Capture the cell that displays the provided text and extract its [x, y] central coordinate. 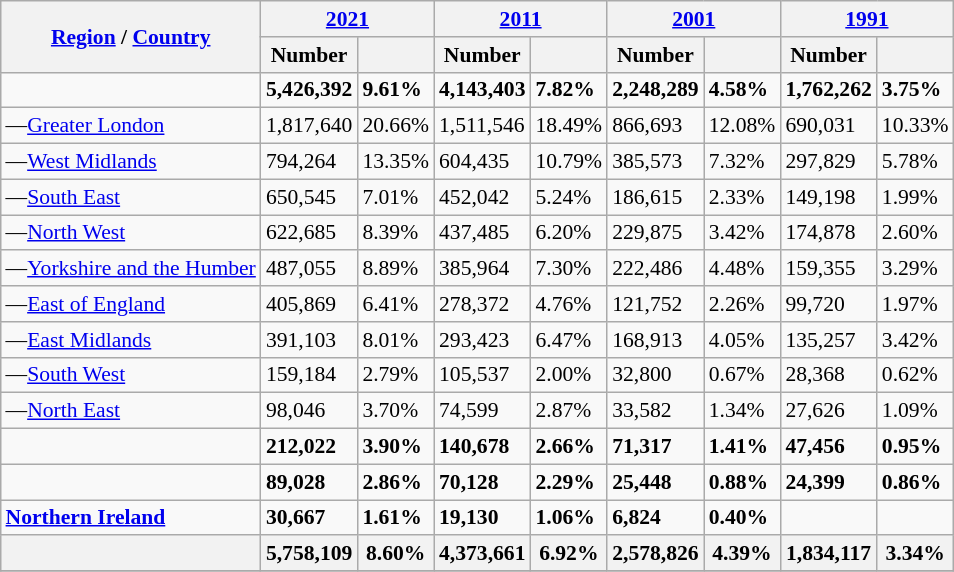
2011 [520, 19]
135,257 [828, 339]
174,878 [828, 232]
71,317 [655, 446]
140,678 [482, 446]
1,834,117 [828, 553]
30,667 [309, 518]
121,752 [655, 304]
—Greater London [131, 126]
9.61% [396, 90]
0.86% [916, 482]
293,423 [482, 339]
1.97% [916, 304]
0.67% [742, 375]
28,368 [828, 375]
—North East [131, 411]
99,720 [828, 304]
2.33% [742, 197]
33,582 [655, 411]
3.29% [916, 268]
2.66% [568, 446]
13.35% [396, 161]
24,399 [828, 482]
452,042 [482, 197]
6.92% [568, 553]
2.26% [742, 304]
89,028 [309, 482]
Northern Ireland [131, 518]
0.95% [916, 446]
1,817,640 [309, 126]
1991 [866, 19]
278,372 [482, 304]
385,573 [655, 161]
186,615 [655, 197]
4,143,403 [482, 90]
650,545 [309, 197]
1.99% [916, 197]
0.62% [916, 375]
0.40% [742, 518]
3.34% [916, 553]
6.47% [568, 339]
222,486 [655, 268]
47,456 [828, 446]
4,373,661 [482, 553]
5,758,109 [309, 553]
794,264 [309, 161]
19,130 [482, 518]
—North West [131, 232]
2021 [348, 19]
168,913 [655, 339]
8.60% [396, 553]
4.39% [742, 553]
604,435 [482, 161]
1.06% [568, 518]
405,869 [309, 304]
385,964 [482, 268]
0.88% [742, 482]
229,875 [655, 232]
105,537 [482, 375]
2,578,826 [655, 553]
1.34% [742, 411]
391,103 [309, 339]
4.58% [742, 90]
7.30% [568, 268]
—West Midlands [131, 161]
4.05% [742, 339]
—South East [131, 197]
2.00% [568, 375]
—East of England [131, 304]
3.70% [396, 411]
8.39% [396, 232]
2,248,289 [655, 90]
487,055 [309, 268]
149,198 [828, 197]
4.48% [742, 268]
4.76% [568, 304]
70,128 [482, 482]
6,824 [655, 518]
690,031 [828, 126]
297,829 [828, 161]
98,046 [309, 411]
7.32% [742, 161]
5.24% [568, 197]
5,426,392 [309, 90]
1.09% [916, 411]
5.78% [916, 161]
866,693 [655, 126]
—East Midlands [131, 339]
1,511,546 [482, 126]
622,685 [309, 232]
1.41% [742, 446]
20.66% [396, 126]
—South West [131, 375]
2.86% [396, 482]
2.79% [396, 375]
7.01% [396, 197]
10.33% [916, 126]
159,355 [828, 268]
159,184 [309, 375]
1.61% [396, 518]
Region / Country [131, 36]
437,485 [482, 232]
74,599 [482, 411]
25,448 [655, 482]
2.29% [568, 482]
2.60% [916, 232]
6.20% [568, 232]
6.41% [396, 304]
7.82% [568, 90]
2001 [694, 19]
3.75% [916, 90]
18.49% [568, 126]
2.87% [568, 411]
8.01% [396, 339]
212,022 [309, 446]
8.89% [396, 268]
32,800 [655, 375]
—Yorkshire and the Humber [131, 268]
10.79% [568, 161]
1,762,262 [828, 90]
12.08% [742, 126]
3.90% [396, 446]
27,626 [828, 411]
